Return (x, y) of the center of cell containing provided text 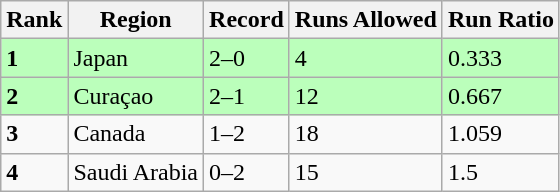
15 (366, 172)
0.333 (500, 58)
Curaçao (136, 96)
3 (34, 134)
1.5 (500, 172)
1.059 (500, 134)
2 (34, 96)
Run Ratio (500, 20)
1 (34, 58)
Japan (136, 58)
Region (136, 20)
1–2 (247, 134)
18 (366, 134)
0–2 (247, 172)
0.667 (500, 96)
Record (247, 20)
2–1 (247, 96)
Rank (34, 20)
12 (366, 96)
Saudi Arabia (136, 172)
2–0 (247, 58)
Canada (136, 134)
Runs Allowed (366, 20)
